Find where the given text appears and provide that cell's center as (X, Y) coordinate. 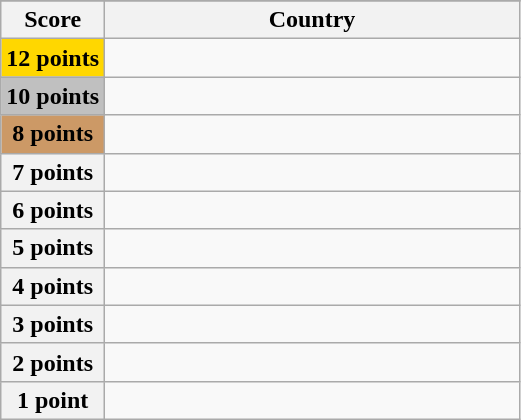
Score (53, 20)
6 points (53, 210)
10 points (53, 96)
8 points (53, 134)
12 points (53, 58)
5 points (53, 248)
3 points (53, 324)
4 points (53, 286)
7 points (53, 172)
1 point (53, 400)
2 points (53, 362)
Country (312, 20)
